Provide the [x, y] coordinate of the cell's center where the given text is located.  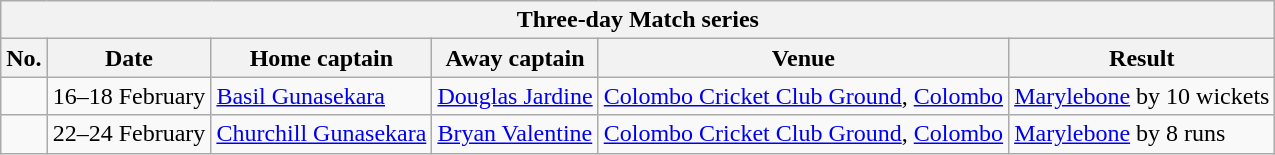
Basil Gunasekara [322, 96]
Marylebone by 10 wickets [1142, 96]
Churchill Gunasekara [322, 134]
Bryan Valentine [515, 134]
Marylebone by 8 runs [1142, 134]
Result [1142, 58]
Away captain [515, 58]
Three-day Match series [638, 20]
22–24 February [129, 134]
Venue [803, 58]
16–18 February [129, 96]
Douglas Jardine [515, 96]
Date [129, 58]
No. [24, 58]
Home captain [322, 58]
